Return the [X, Y] coordinate for the center point of the cell that contains the specified text.  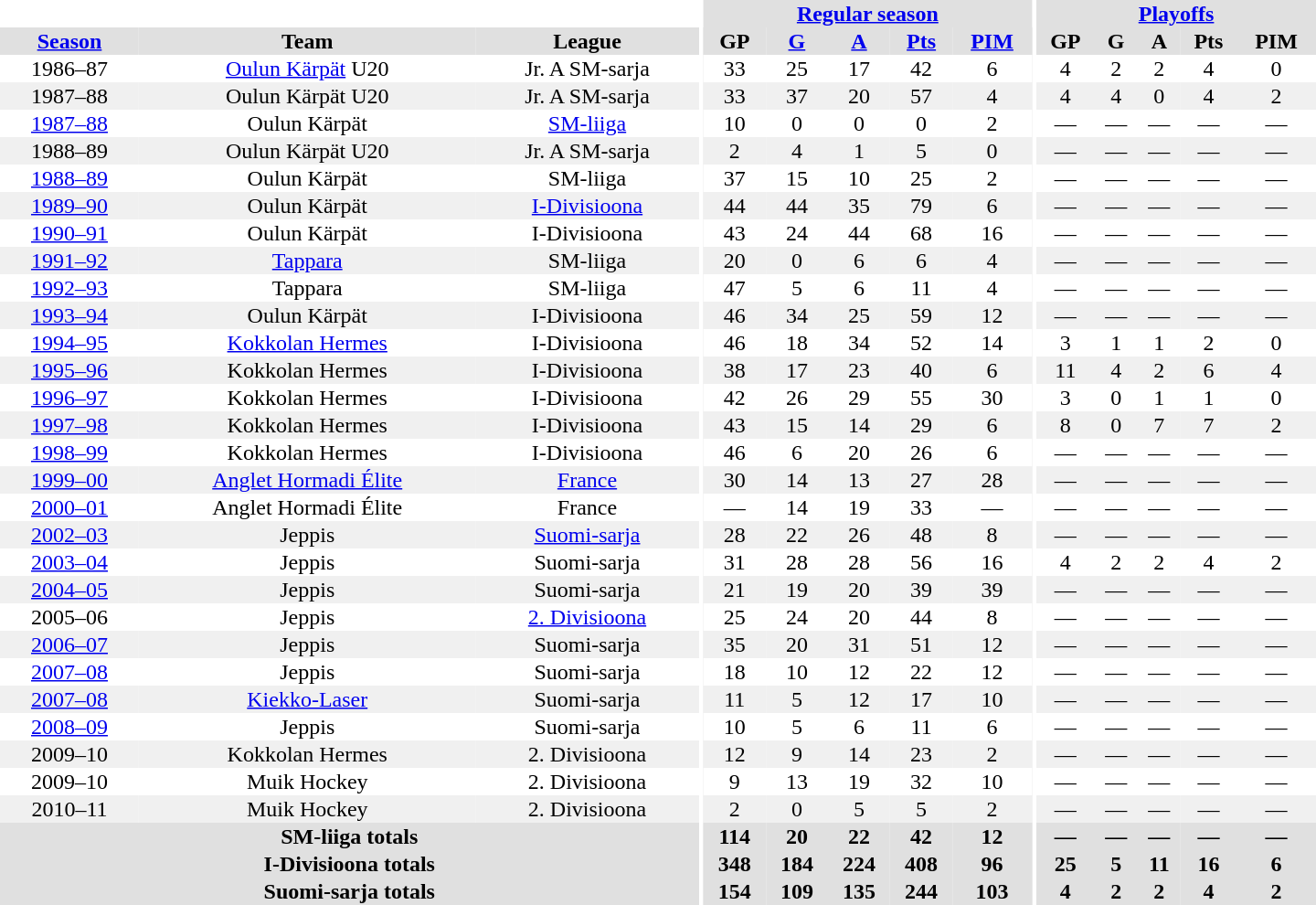
2010–11 [69, 809]
32 [921, 782]
2000–01 [69, 507]
408 [921, 864]
1998–99 [69, 452]
1996–97 [69, 398]
1989–90 [69, 206]
League [587, 41]
47 [735, 288]
40 [921, 370]
114 [735, 836]
Suomi-sarja totals [349, 891]
51 [921, 644]
38 [735, 370]
56 [921, 562]
48 [921, 535]
1993–94 [69, 315]
2003–04 [69, 562]
57 [921, 96]
2005–06 [69, 617]
1991–92 [69, 261]
1986–87 [69, 69]
Playoffs [1176, 14]
Season [69, 41]
79 [921, 206]
96 [992, 864]
Kiekko-Laser [307, 699]
1994–95 [69, 343]
I-Divisioona totals [349, 864]
2008–09 [69, 727]
SM-liiga totals [349, 836]
Regular season [868, 14]
1999–00 [69, 480]
68 [921, 233]
103 [992, 891]
27 [921, 480]
1990–91 [69, 233]
244 [921, 891]
2006–07 [69, 644]
224 [859, 864]
59 [921, 315]
135 [859, 891]
348 [735, 864]
1997–98 [69, 425]
1995–96 [69, 370]
55 [921, 398]
Team [307, 41]
154 [735, 891]
109 [797, 891]
2002–03 [69, 535]
1992–93 [69, 288]
184 [797, 864]
2004–05 [69, 590]
52 [921, 343]
21 [735, 590]
